Identify which cell holds the provided text, then report its (x, y) central coordinate. 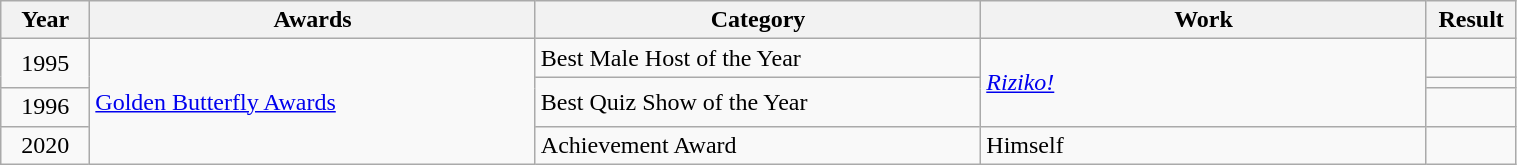
2020 (46, 145)
1996 (46, 107)
Achievement Award (758, 145)
Awards (312, 20)
Best Male Host of the Year (758, 58)
Golden Butterfly Awards (312, 102)
Work (1204, 20)
Result (1471, 20)
Year (46, 20)
Category (758, 20)
Best Quiz Show of the Year (758, 102)
Himself (1204, 145)
1995 (46, 64)
Riziko! (1204, 82)
